Extract the [x, y] coordinate from the center of the cell holding the provided text.  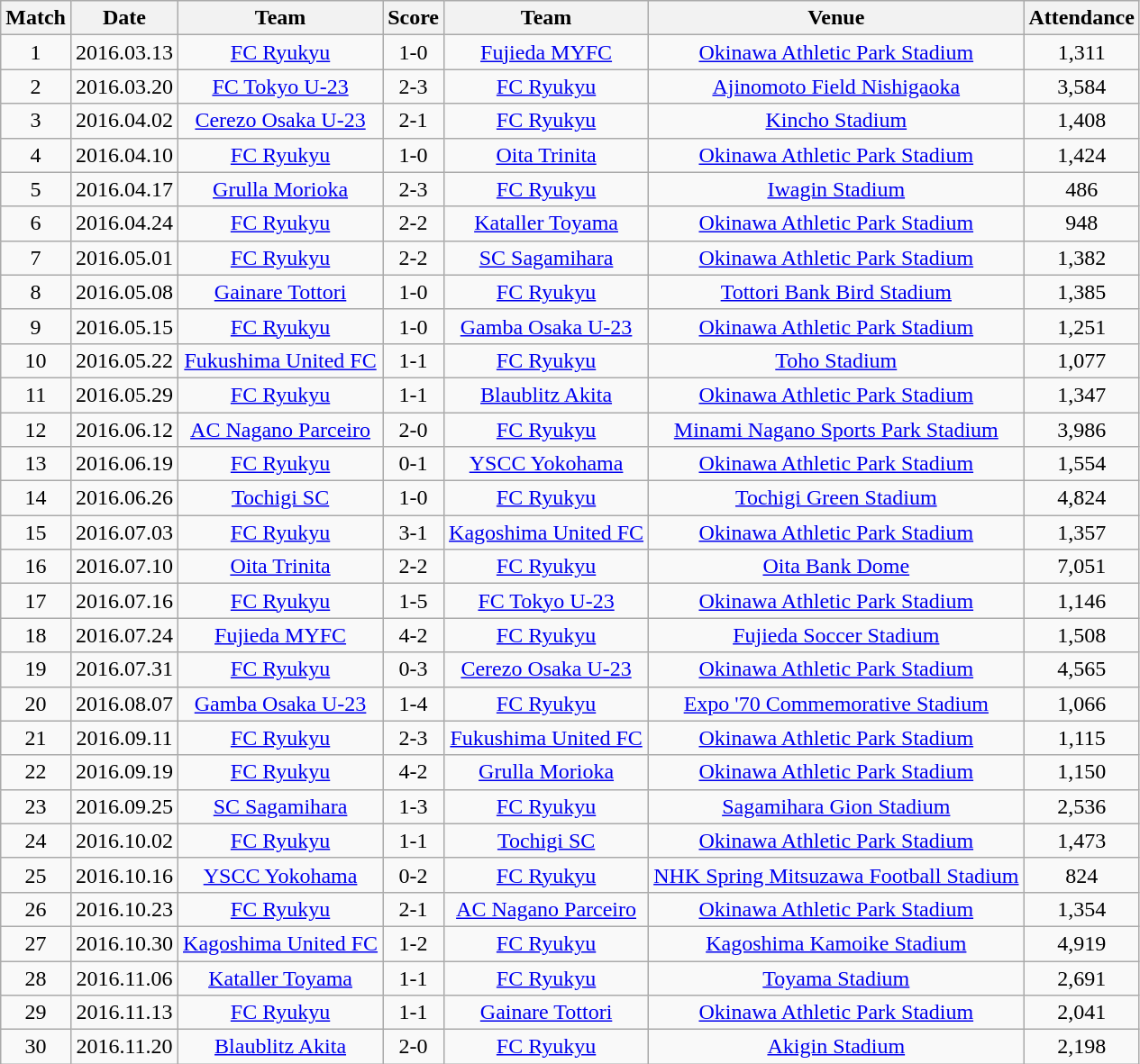
Ajinomoto Field Nishigaoka [836, 86]
Toho Stadium [836, 360]
2016.07.03 [124, 532]
1,251 [1081, 326]
Iwagin Stadium [836, 189]
Akigin Stadium [836, 1047]
1,357 [1081, 532]
1,408 [1081, 121]
2 [36, 86]
27 [36, 943]
1,424 [1081, 155]
Tochigi Green Stadium [836, 498]
28 [36, 978]
Minami Nagano Sports Park Stadium [836, 430]
2016.07.16 [124, 601]
5 [36, 189]
2016.04.17 [124, 189]
1,508 [1081, 635]
Date [124, 18]
2016.04.24 [124, 223]
1,077 [1081, 360]
2016.11.06 [124, 978]
Sagamihara Gion Stadium [836, 806]
NHK Spring Mitsuzawa Football Stadium [836, 875]
2016.09.11 [124, 738]
2016.03.20 [124, 86]
2016.03.13 [124, 52]
2016.11.20 [124, 1047]
30 [36, 1047]
2016.07.10 [124, 567]
2016.04.10 [124, 155]
8 [36, 292]
486 [1081, 189]
Toyama Stadium [836, 978]
Fujieda Soccer Stadium [836, 635]
3-1 [414, 532]
1,115 [1081, 738]
1,347 [1081, 395]
2016.09.19 [124, 772]
24 [36, 841]
2016.09.25 [124, 806]
2016.11.13 [124, 1013]
Expo '70 Commemorative Stadium [836, 704]
2016.06.26 [124, 498]
1,382 [1081, 258]
1,473 [1081, 841]
1,385 [1081, 292]
2,691 [1081, 978]
3,986 [1081, 430]
1,311 [1081, 52]
6 [36, 223]
1,554 [1081, 464]
2016.06.19 [124, 464]
17 [36, 601]
14 [36, 498]
0-1 [414, 464]
2,198 [1081, 1047]
11 [36, 395]
1 [36, 52]
Kincho Stadium [836, 121]
Oita Bank Dome [836, 567]
4,565 [1081, 669]
7,051 [1081, 567]
2016.05.15 [124, 326]
948 [1081, 223]
0-3 [414, 669]
13 [36, 464]
1-5 [414, 601]
16 [36, 567]
4,824 [1081, 498]
15 [36, 532]
2016.07.24 [124, 635]
2016.10.16 [124, 875]
2016.07.31 [124, 669]
2016.10.23 [124, 909]
21 [36, 738]
2016.06.12 [124, 430]
7 [36, 258]
3 [36, 121]
0-2 [414, 875]
2016.05.01 [124, 258]
Attendance [1081, 18]
18 [36, 635]
19 [36, 669]
1,354 [1081, 909]
2016.05.22 [124, 360]
10 [36, 360]
2016.05.29 [124, 395]
9 [36, 326]
29 [36, 1013]
2016.10.30 [124, 943]
1,150 [1081, 772]
12 [36, 430]
1-3 [414, 806]
Score [414, 18]
23 [36, 806]
1-4 [414, 704]
20 [36, 704]
1,146 [1081, 601]
Kagoshima Kamoike Stadium [836, 943]
4 [36, 155]
3,584 [1081, 86]
824 [1081, 875]
25 [36, 875]
2,041 [1081, 1013]
1,066 [1081, 704]
4,919 [1081, 943]
2016.04.02 [124, 121]
2,536 [1081, 806]
22 [36, 772]
2016.08.07 [124, 704]
Tottori Bank Bird Stadium [836, 292]
2016.05.08 [124, 292]
2016.10.02 [124, 841]
1-2 [414, 943]
Match [36, 18]
26 [36, 909]
Venue [836, 18]
